Return [x, y] of the center of cell containing provided text 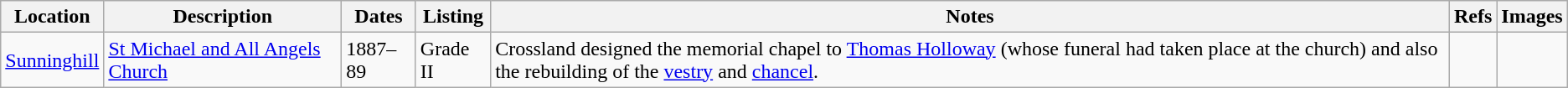
Notes [970, 17]
Images [1532, 17]
Listing [452, 17]
St Michael and All Angels Church [223, 60]
Location [52, 17]
Sunninghill [52, 60]
Description [223, 17]
1887–89 [379, 60]
Dates [379, 17]
Refs [1473, 17]
Grade II [452, 60]
